Pinpoint the cell where the given text exists, returning its [X, Y] midpoint coordinate. 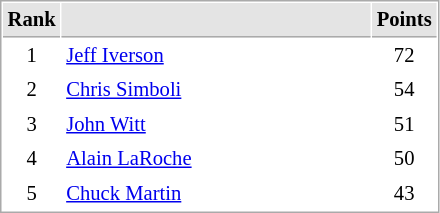
1 [32, 56]
Points [404, 20]
Chris Simboli [216, 90]
51 [404, 124]
John Witt [216, 124]
5 [32, 194]
Chuck Martin [216, 194]
Rank [32, 20]
50 [404, 158]
Jeff Iverson [216, 56]
4 [32, 158]
Alain LaRoche [216, 158]
3 [32, 124]
54 [404, 90]
43 [404, 194]
2 [32, 90]
72 [404, 56]
